Extract the [X, Y] coordinate from the center of the cell holding the provided text.  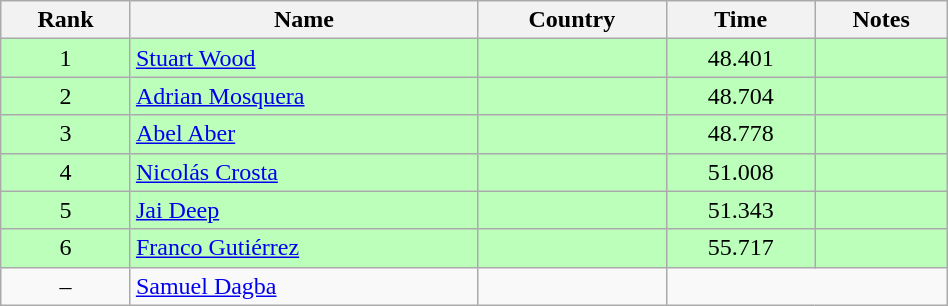
Time [740, 20]
Rank [66, 20]
Samuel Dagba [304, 286]
5 [66, 210]
48.704 [740, 96]
1 [66, 58]
2 [66, 96]
51.008 [740, 172]
Notes [881, 20]
4 [66, 172]
51.343 [740, 210]
Adrian Mosquera [304, 96]
55.717 [740, 248]
Franco Gutiérrez [304, 248]
3 [66, 134]
Stuart Wood [304, 58]
6 [66, 248]
Abel Aber [304, 134]
Country [572, 20]
48.778 [740, 134]
Jai Deep [304, 210]
– [66, 286]
Name [304, 20]
48.401 [740, 58]
Nicolás Crosta [304, 172]
